From the cell containing the given text, extract its center point as (x, y) coordinate. 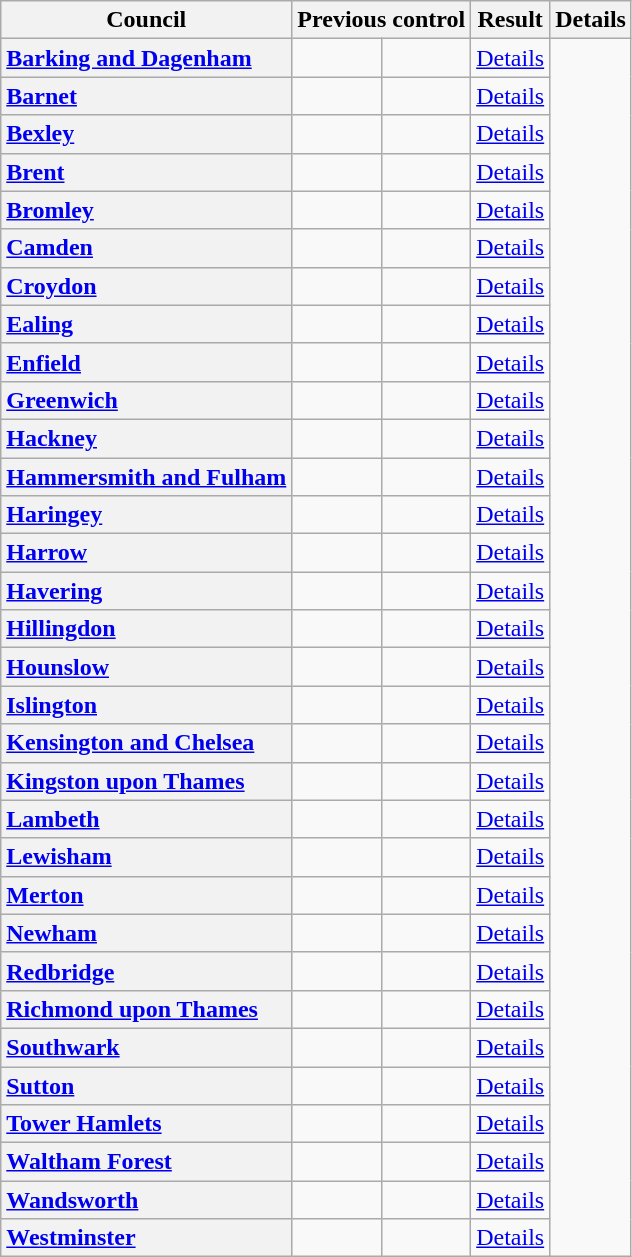
Camden (146, 248)
Previous control (382, 20)
Southwark (146, 1047)
Barnet (146, 96)
Barking and Dagenham (146, 58)
Waltham Forest (146, 1162)
Hounslow (146, 667)
Havering (146, 591)
Wandsworth (146, 1200)
Islington (146, 705)
Bexley (146, 134)
Newham (146, 933)
Result (510, 20)
Hammersmith and Fulham (146, 477)
Bromley (146, 210)
Hackney (146, 438)
Westminster (146, 1238)
Enfield (146, 362)
Croydon (146, 286)
Lambeth (146, 819)
Redbridge (146, 971)
Hillingdon (146, 629)
Sutton (146, 1085)
Greenwich (146, 400)
Kingston upon Thames (146, 781)
Lewisham (146, 857)
Merton (146, 895)
Harrow (146, 553)
Brent (146, 172)
Ealing (146, 324)
Tower Hamlets (146, 1124)
Council (146, 20)
Kensington and Chelsea (146, 743)
Haringey (146, 515)
Richmond upon Thames (146, 1009)
